Provide the (X, Y) coordinate of the cell's center where the given text is located.  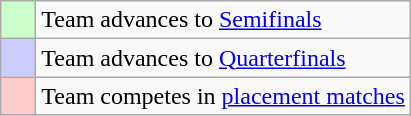
Team advances to Semifinals (224, 20)
Team advances to Quarterfinals (224, 58)
Team competes in placement matches (224, 96)
